Find where the given text appears and provide that cell's center as (X, Y) coordinate. 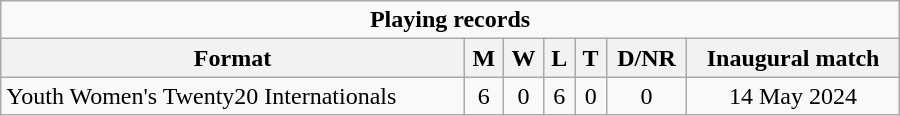
Youth Women's Twenty20 Internationals (233, 96)
14 May 2024 (793, 96)
Inaugural match (793, 58)
W (523, 58)
Format (233, 58)
Playing records (450, 20)
D/NR (646, 58)
M (484, 58)
L (560, 58)
T (590, 58)
